Provide the (x, y) coordinate of the cell's center where the given text is located.  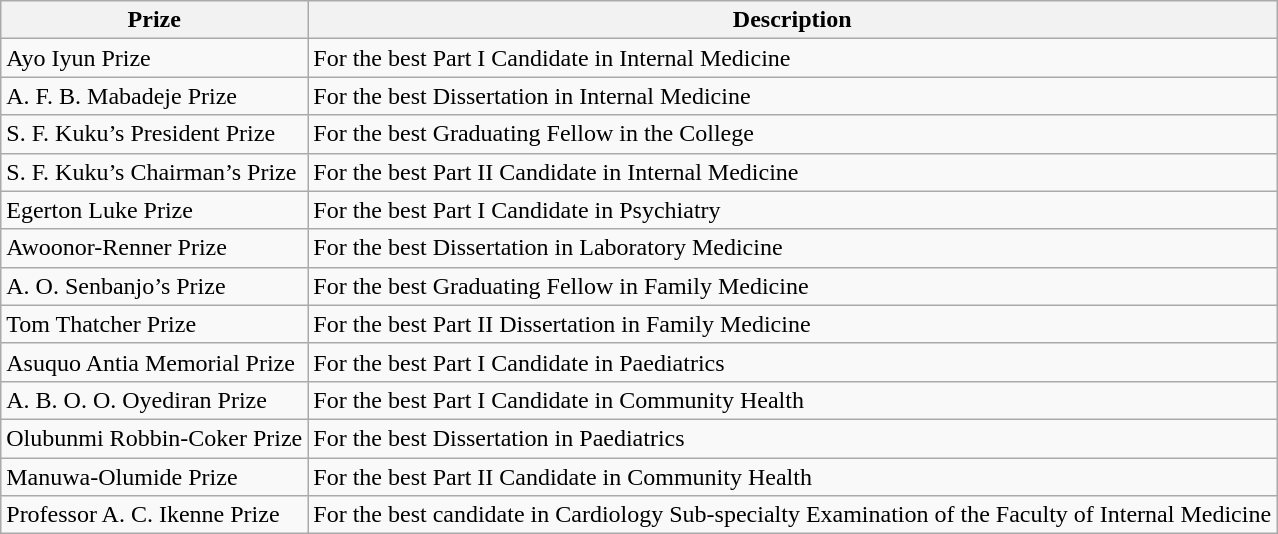
For the best Part II Candidate in Internal Medicine (792, 172)
A. B. O. O. Oyediran Prize (154, 400)
A. O. Senbanjo’s Prize (154, 286)
For the best Part I Candidate in Internal Medicine (792, 58)
Professor A. C. Ikenne Prize (154, 515)
For the best Part I Candidate in Community Health (792, 400)
For the best Graduating Fellow in the College (792, 134)
Prize (154, 20)
For the best Part II Candidate in Community Health (792, 477)
For the best Dissertation in Paediatrics (792, 438)
A. F. B. Mabadeje Prize (154, 96)
Olubunmi Robbin-Coker Prize (154, 438)
For the best candidate in Cardiology Sub-specialty Examination of the Faculty of Internal Medicine (792, 515)
Ayo Iyun Prize (154, 58)
For the best Part I Candidate in Paediatrics (792, 362)
Description (792, 20)
For the best Graduating Fellow in Family Medicine (792, 286)
Manuwa-Olumide Prize (154, 477)
Awoonor-Renner Prize (154, 248)
S. F. Kuku’s Chairman’s Prize (154, 172)
Asuquo Antia Memorial Prize (154, 362)
S. F. Kuku’s President Prize (154, 134)
For the best Part I Candidate in Psychiatry (792, 210)
Egerton Luke Prize (154, 210)
For the best Dissertation in Laboratory Medicine (792, 248)
Tom Thatcher Prize (154, 324)
For the best Part II Dissertation in Family Medicine (792, 324)
For the best Dissertation in Internal Medicine (792, 96)
